Identify which cell holds the provided text, then report its (X, Y) central coordinate. 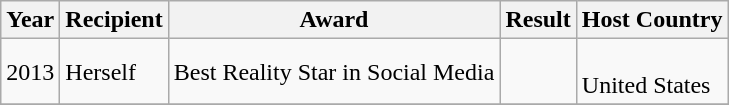
Best Reality Star in Social Media (334, 72)
Result (538, 20)
United States (652, 72)
Recipient (114, 20)
Herself (114, 72)
2013 (30, 72)
Host Country (652, 20)
Year (30, 20)
Award (334, 20)
